Return the (x, y) coordinate for the center point of the cell that contains the specified text.  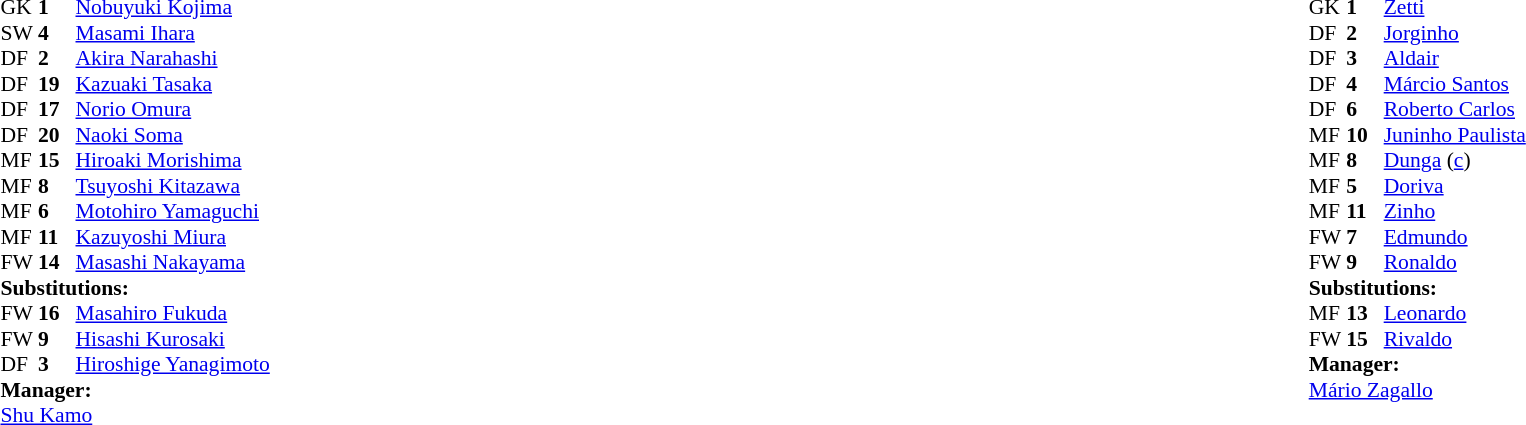
13 (1365, 313)
7 (1365, 237)
Masahiro Fukuda (173, 313)
14 (57, 263)
Doriva (1455, 186)
Márcio Santos (1455, 84)
Mário Zagallo (1418, 390)
Ronaldo (1455, 263)
Leonardo (1455, 313)
Masashi Nakayama (173, 263)
Hisashi Kurosaki (173, 339)
Kazuaki Tasaka (173, 84)
Juninho Paulista (1455, 135)
16 (57, 313)
Edmundo (1455, 237)
Motohiro Yamaguchi (173, 211)
19 (57, 84)
SW (19, 33)
Rivaldo (1455, 339)
Roberto Carlos (1455, 109)
Zinho (1455, 211)
Akira Narahashi (173, 59)
Masami Ihara (173, 33)
Kazuyoshi Miura (173, 237)
Jorginho (1455, 33)
Norio Omura (173, 109)
20 (57, 135)
Dunga (c) (1455, 161)
Hiroaki Morishima (173, 161)
10 (1365, 135)
Tsuyoshi Kitazawa (173, 186)
Naoki Soma (173, 135)
17 (57, 109)
5 (1365, 186)
Aldair (1455, 59)
Hiroshige Yanagimoto (173, 365)
